Extract the [X, Y] coordinate from the center of the cell holding the provided text.  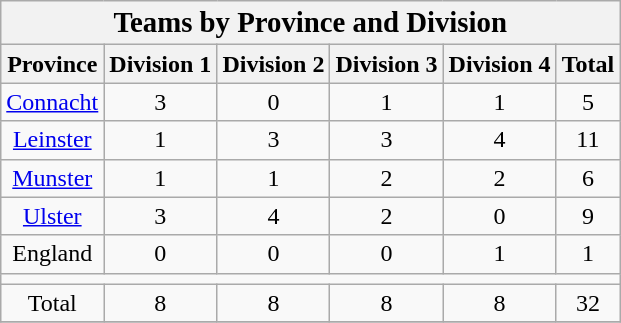
Ulster [52, 216]
Division 4 [500, 64]
Leinster [52, 140]
9 [588, 216]
5 [588, 102]
Teams by Province and Division [310, 23]
32 [588, 303]
Province [52, 64]
England [52, 254]
Munster [52, 178]
Connacht [52, 102]
6 [588, 178]
Division 2 [274, 64]
Division 1 [160, 64]
11 [588, 140]
Division 3 [386, 64]
